Scan for the cell matching the given text and deliver its [x, y] coordinate at center. 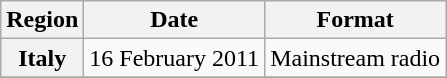
Region [42, 20]
Date [174, 20]
Italy [42, 58]
Mainstream radio [356, 58]
Format [356, 20]
16 February 2011 [174, 58]
